Capture the cell that displays the provided text and extract its (X, Y) central coordinate. 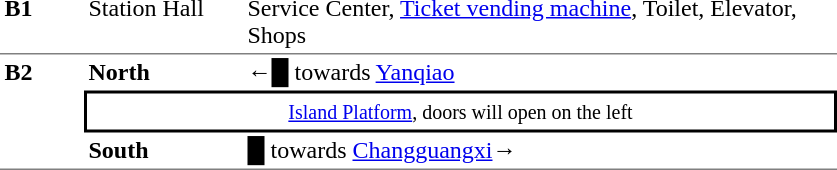
South (164, 151)
Island Platform, doors will open on the left (460, 111)
█ towards Changguangxi→ (540, 151)
←█ towards Yanqiao (540, 72)
North (164, 72)
B2 (42, 112)
